Return the (x, y) coordinate for the center point of the cell that contains the specified text.  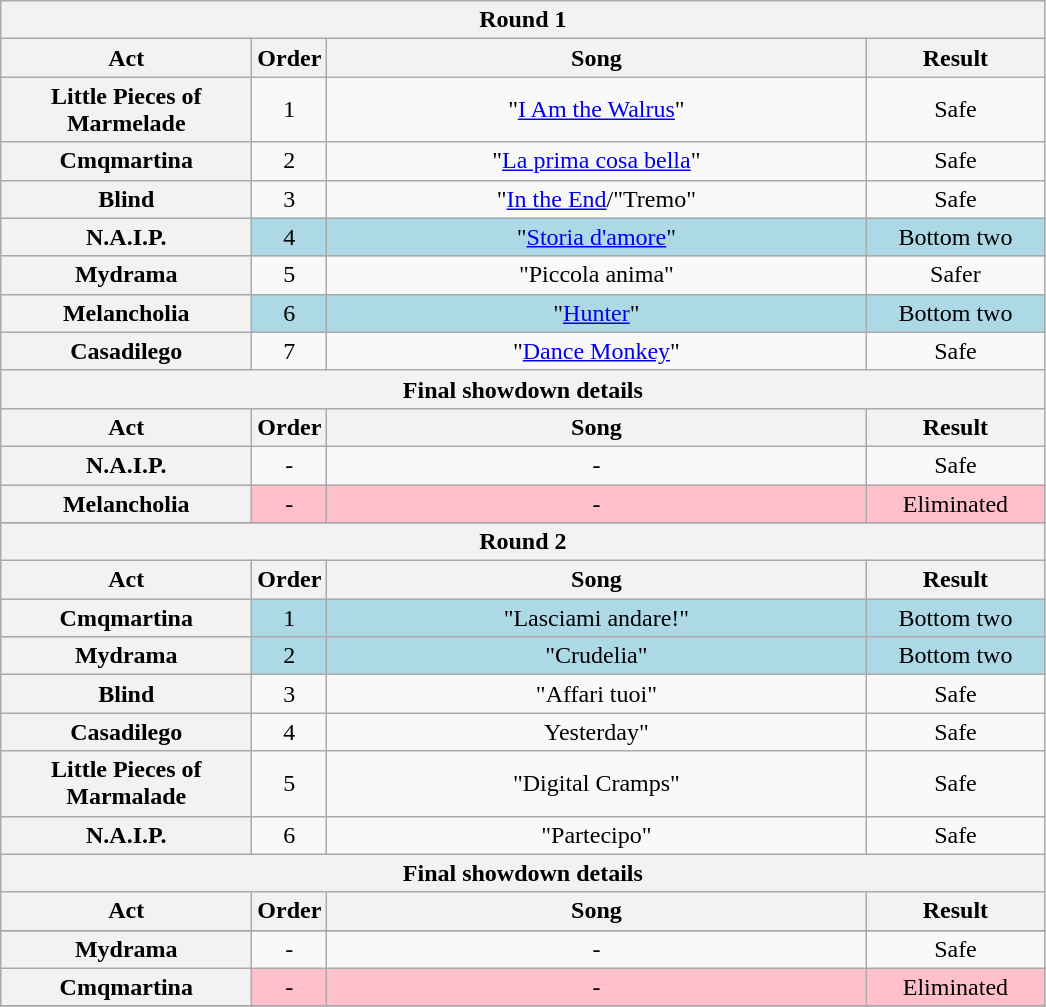
"Affari tuoi" (596, 694)
"Dance Monkey" (596, 351)
Round 2 (523, 542)
"Storia d'amore" (596, 237)
"I Am the Walrus" (596, 110)
"La prima cosa bella" (596, 161)
"Crudelia" (596, 656)
Safer (956, 275)
"Partecipo" (596, 835)
Round 1 (523, 20)
"Lasciami andare!" (596, 618)
Little Pieces of Marmalade (126, 784)
Yesterday" (596, 732)
Little Pieces of Marmelade (126, 110)
"Piccola anima" (596, 275)
"Hunter" (596, 313)
"Digital Cramps" (596, 784)
"In the End/"Tremo" (596, 199)
7 (290, 351)
